Find where the given text appears and provide that cell's center as (x, y) coordinate. 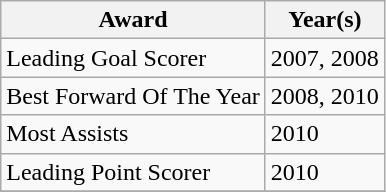
Leading Point Scorer (134, 172)
Leading Goal Scorer (134, 58)
2007, 2008 (324, 58)
2008, 2010 (324, 96)
Most Assists (134, 134)
Award (134, 20)
Best Forward Of The Year (134, 96)
Year(s) (324, 20)
